Return [X, Y] of the center of cell containing provided text 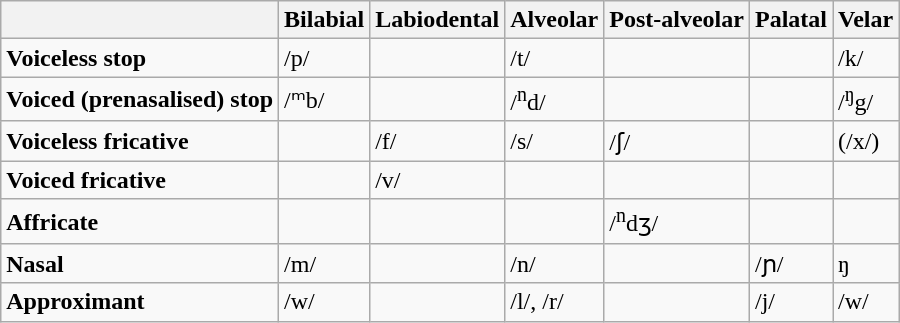
/n/ [554, 264]
(/x/) [865, 141]
/ndʒ/ [677, 222]
/v/ [438, 180]
Voiceless stop [140, 58]
Alveolar [554, 20]
/nd/ [554, 100]
/k/ [865, 58]
ŋ [865, 264]
/ɲ/ [790, 264]
Palatal [790, 20]
/s/ [554, 141]
/ŋg/ [865, 100]
Bilabial [324, 20]
/m/ [324, 264]
/j/ [790, 302]
Voiced (prenasalised) stop [140, 100]
/l/, /r/ [554, 302]
/t/ [554, 58]
Nasal [140, 264]
Approximant [140, 302]
Voiceless fricative [140, 141]
Labiodental [438, 20]
Voiced fricative [140, 180]
/f/ [438, 141]
/ᵐb/ [324, 100]
Affricate [140, 222]
/ʃ/ [677, 141]
Post-alveolar [677, 20]
Velar [865, 20]
/p/ [324, 58]
